Return the [X, Y] coordinate for the center point of the cell that contains the specified text.  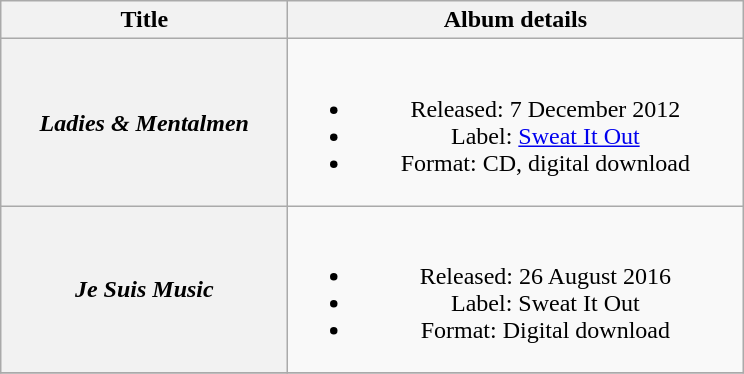
Released: 7 December 2012Label: Sweat It OutFormat: CD, digital download [516, 122]
Ladies & Mentalmen [144, 122]
Title [144, 20]
Released: 26 August 2016Label: Sweat It OutFormat: Digital download [516, 290]
Je Suis Music [144, 290]
Album details [516, 20]
